Capture the cell that displays the provided text and extract its [x, y] central coordinate. 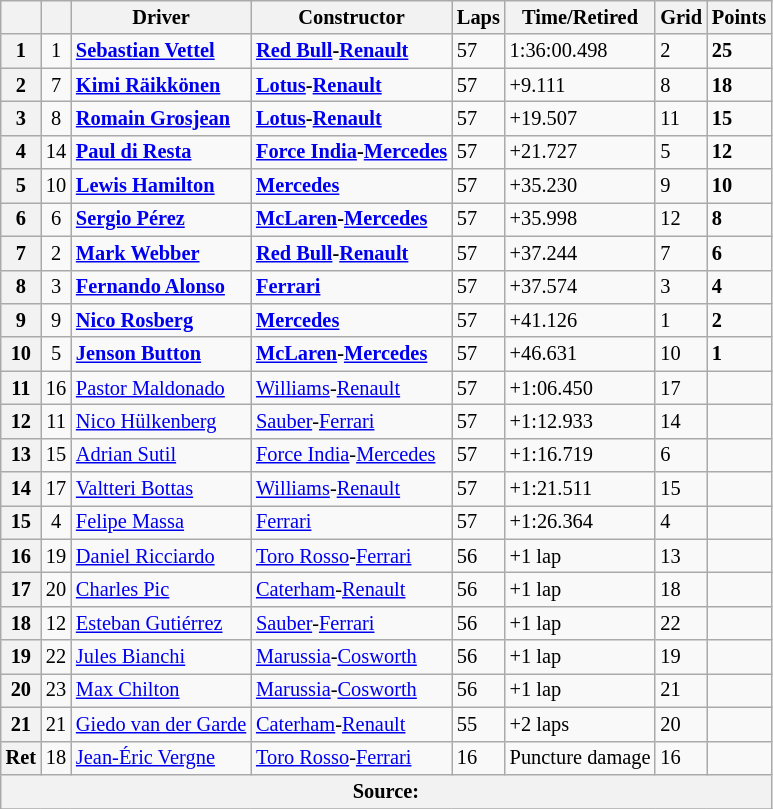
Constructor [352, 17]
1:36:00.498 [580, 51]
Pastor Maldonado [161, 388]
Lewis Hamilton [161, 186]
+1:12.933 [580, 421]
Felipe Massa [161, 522]
+2 laps [580, 724]
Mark Webber [161, 253]
+1:26.364 [580, 522]
+19.507 [580, 118]
Ret [21, 758]
Jenson Button [161, 354]
+46.631 [580, 354]
+1:21.511 [580, 489]
Driver [161, 17]
Jean-Éric Vergne [161, 758]
Kimi Räikkönen [161, 85]
Romain Grosjean [161, 118]
Jules Bianchi [161, 657]
Points [739, 17]
+21.727 [580, 152]
Charles Pic [161, 589]
+9.111 [580, 85]
Sergio Pérez [161, 219]
25 [739, 51]
Time/Retired [580, 17]
Valtteri Bottas [161, 489]
Puncture damage [580, 758]
Max Chilton [161, 690]
Nico Rosberg [161, 320]
+35.230 [580, 186]
Esteban Gutiérrez [161, 623]
Source: [386, 791]
Paul di Resta [161, 152]
+35.998 [580, 219]
+1:16.719 [580, 455]
Nico Hülkenberg [161, 421]
Laps [478, 17]
Sebastian Vettel [161, 51]
Grid [681, 17]
23 [56, 690]
Daniel Ricciardo [161, 556]
+37.244 [580, 253]
+41.126 [580, 320]
Fernando Alonso [161, 287]
+1:06.450 [580, 388]
55 [478, 724]
Giedo van der Garde [161, 724]
+37.574 [580, 287]
Adrian Sutil [161, 455]
